For the text-containing cell, return its midpoint in (X, Y) coordinate format. 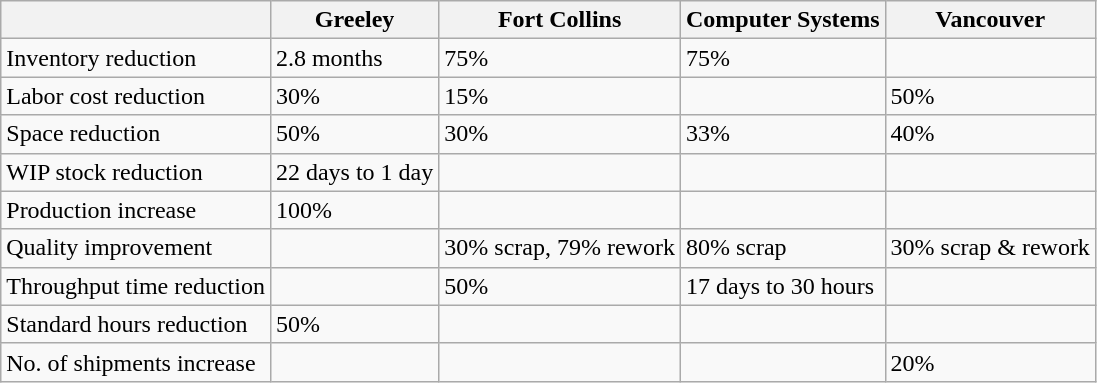
No. of shipments increase (136, 362)
WIP stock reduction (136, 172)
15% (560, 96)
Vancouver (990, 20)
100% (354, 210)
30% scrap & rework (990, 248)
Computer Systems (782, 20)
Space reduction (136, 134)
20% (990, 362)
40% (990, 134)
33% (782, 134)
Quality improvement (136, 248)
Throughput time reduction (136, 286)
80% scrap (782, 248)
Labor cost reduction (136, 96)
Fort Collins (560, 20)
30% scrap, 79% rework (560, 248)
Production increase (136, 210)
Inventory reduction (136, 58)
Standard hours reduction (136, 324)
22 days to 1 day (354, 172)
17 days to 30 hours (782, 286)
Greeley (354, 20)
2.8 months (354, 58)
